Search for the cell housing the specified text and yield its (x, y) center coordinate. 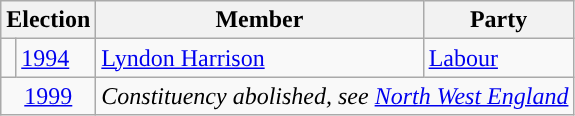
Party (498, 20)
Constituency abolished, see North West England (335, 96)
Election (48, 20)
Member (260, 20)
1999 (48, 96)
1994 (56, 58)
Lyndon Harrison (260, 58)
Labour (498, 58)
